Pinpoint the cell where the given text exists, returning its [X, Y] midpoint coordinate. 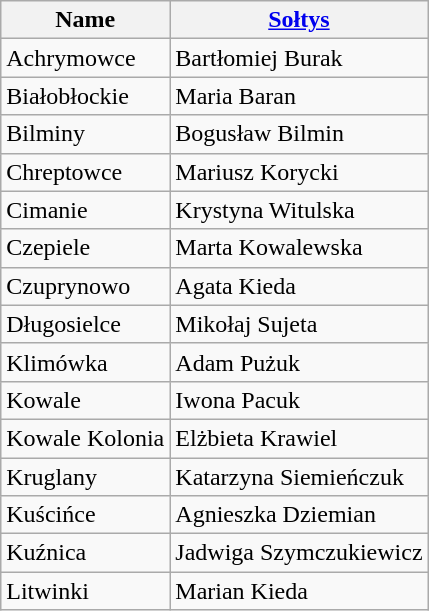
Kowale Kolonia [86, 438]
Kuźnica [86, 553]
Jadwiga Szymczukiewicz [299, 553]
Mikołaj Sujeta [299, 324]
Agata Kieda [299, 286]
Bilminy [86, 134]
Kruglany [86, 477]
Mariusz Korycki [299, 172]
Iwona Pacuk [299, 400]
Katarzyna Siemieńczuk [299, 477]
Bogusław Bilmin [299, 134]
Bartłomiej Burak [299, 58]
Litwinki [86, 591]
Kowale [86, 400]
Agnieszka Dziemian [299, 515]
Adam Pużuk [299, 362]
Klimówka [86, 362]
Białobłockie [86, 96]
Marta Kowalewska [299, 248]
Sołtys [299, 20]
Marian Kieda [299, 591]
Długosielce [86, 324]
Name [86, 20]
Elżbieta Krawiel [299, 438]
Kuścińce [86, 515]
Czuprynowo [86, 286]
Krystyna Witulska [299, 210]
Cimanie [86, 210]
Czepiele [86, 248]
Achrymowce [86, 58]
Chreptowce [86, 172]
Maria Baran [299, 96]
